Capture the cell that displays the provided text and extract its [X, Y] central coordinate. 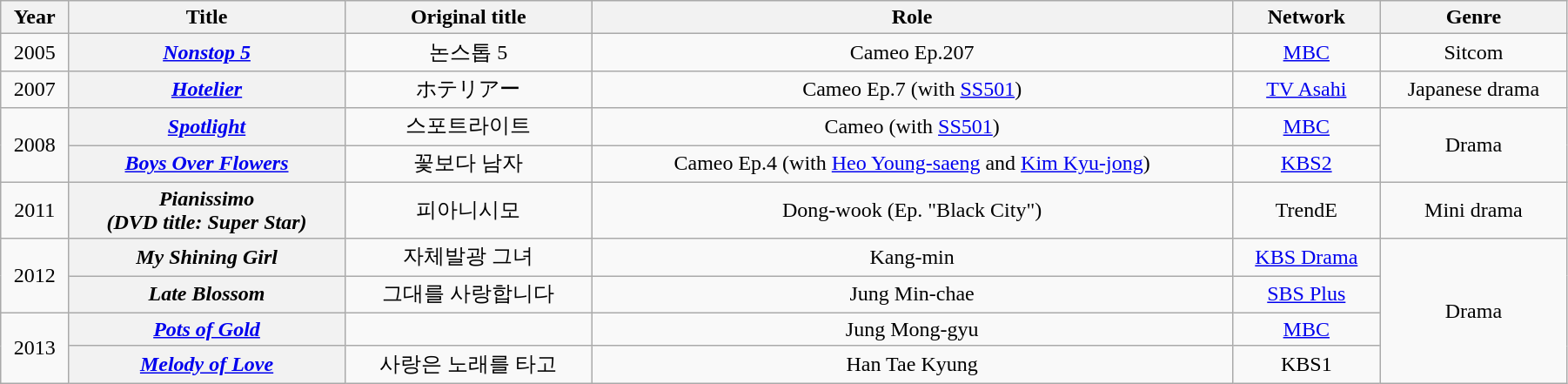
자체발광 그녀 [468, 258]
Role [912, 17]
Kang-min [912, 258]
Late Blossom [207, 294]
Jung Mong-gyu [912, 329]
Cameo (with SS501) [912, 127]
Dong-wook (Ep. "Black City") [912, 211]
사랑은 노래를 타고 [468, 364]
Cameo Ep.4 (with Heo Young-saeng and Kim Kyu-jong) [912, 164]
Year [35, 17]
Spotlight [207, 127]
Genre [1473, 17]
2005 [35, 52]
Jung Min-chae [912, 294]
그대를 사랑합니다 [468, 294]
Sitcom [1473, 52]
Pots of Gold [207, 329]
Network [1306, 17]
ホテリアー [468, 89]
Cameo Ep.207 [912, 52]
2007 [35, 89]
KBS1 [1306, 364]
SBS Plus [1306, 294]
Cameo Ep.7 (with SS501) [912, 89]
Pianissimo (DVD title: Super Star) [207, 211]
TrendE [1306, 211]
KBS2 [1306, 164]
스포트라이트 [468, 127]
2011 [35, 211]
Nonstop 5 [207, 52]
2012 [35, 275]
KBS Drama [1306, 258]
TV Asahi [1306, 89]
Japanese drama [1473, 89]
Hotelier [207, 89]
피아니시모 [468, 211]
Original title [468, 17]
Mini drama [1473, 211]
꽃보다 남자 [468, 164]
2008 [35, 145]
2013 [35, 348]
Melody of Love [207, 364]
논스톱 5 [468, 52]
My Shining Girl [207, 258]
Title [207, 17]
Han Tae Kyung [912, 364]
Boys Over Flowers [207, 164]
